Detect which cell encompasses the target text, then output its (x, y) center coordinate. 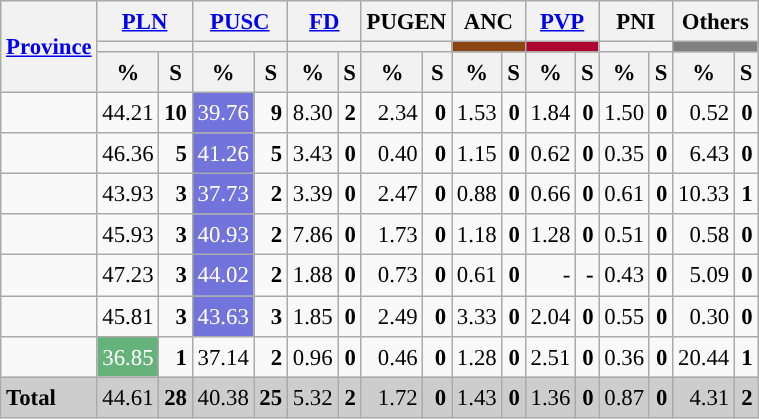
44.21 (128, 114)
28 (176, 398)
40.93 (223, 234)
45.93 (128, 234)
2.49 (392, 316)
Province (49, 47)
1.50 (624, 114)
46.36 (128, 154)
0.36 (624, 356)
5.32 (312, 398)
0.88 (477, 194)
0.52 (704, 114)
0.58 (704, 234)
0.87 (624, 398)
PNI (636, 22)
2.34 (392, 114)
Others (716, 22)
PUGEN (406, 22)
1.53 (477, 114)
0.40 (392, 154)
0.35 (624, 154)
10.33 (704, 194)
44.02 (223, 276)
43.63 (223, 316)
20.44 (704, 356)
9 (270, 114)
0.96 (312, 356)
0.51 (624, 234)
0.73 (392, 276)
1.18 (477, 234)
PLN (144, 22)
41.26 (223, 154)
7.86 (312, 234)
1.85 (312, 316)
Total (49, 398)
47.23 (128, 276)
36.85 (128, 356)
2.47 (392, 194)
1.72 (392, 398)
37.14 (223, 356)
1.36 (550, 398)
1.15 (477, 154)
3.43 (312, 154)
ANC (489, 22)
2.04 (550, 316)
0.46 (392, 356)
5.09 (704, 276)
0.30 (704, 316)
40.38 (223, 398)
3.33 (477, 316)
8.30 (312, 114)
44.61 (128, 398)
43.93 (128, 194)
FD (324, 22)
1.84 (550, 114)
10 (176, 114)
0.55 (624, 316)
PUSC (240, 22)
39.76 (223, 114)
4.31 (704, 398)
37.73 (223, 194)
PVP (562, 22)
3.39 (312, 194)
1.43 (477, 398)
2.51 (550, 356)
1.88 (312, 276)
1.73 (392, 234)
6.43 (704, 154)
0.62 (550, 154)
0.66 (550, 194)
25 (270, 398)
0.43 (624, 276)
45.81 (128, 316)
